Determine the [X, Y] coordinate at the center of the cell enclosing the given text.  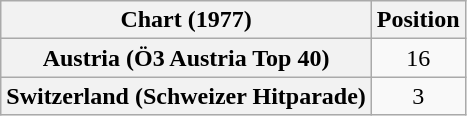
Austria (Ö3 Austria Top 40) [186, 58]
16 [418, 58]
Chart (1977) [186, 20]
Position [418, 20]
3 [418, 96]
Switzerland (Schweizer Hitparade) [186, 96]
